Pinpoint the cell where the given text exists, returning its (x, y) midpoint coordinate. 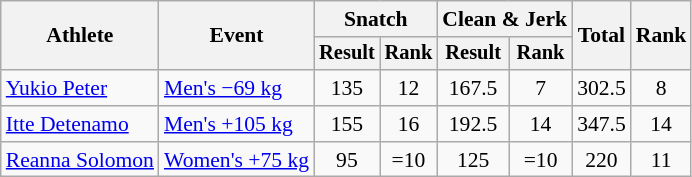
Snatch (376, 19)
347.5 (602, 124)
8 (662, 88)
135 (347, 88)
192.5 (473, 124)
Yukio Peter (80, 88)
Total (602, 36)
Event (236, 36)
Men's −69 kg (236, 88)
12 (409, 88)
7 (540, 88)
167.5 (473, 88)
302.5 (602, 88)
Men's +105 kg (236, 124)
Itte Detenamo (80, 124)
Clean & Jerk (504, 19)
Athlete (80, 36)
16 (409, 124)
155 (347, 124)
